Return the [X, Y] coordinate for the center point of the cell that contains the specified text.  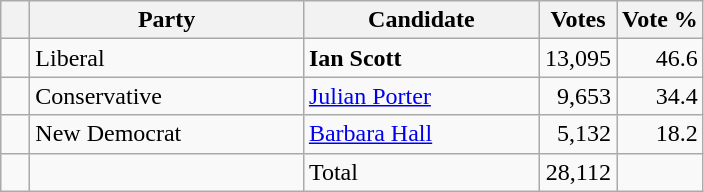
Votes [578, 20]
Ian Scott [421, 58]
Julian Porter [421, 96]
13,095 [578, 58]
Barbara Hall [421, 134]
34.4 [660, 96]
5,132 [578, 134]
Candidate [421, 20]
28,112 [578, 172]
9,653 [578, 96]
46.6 [660, 58]
Liberal [167, 58]
Party [167, 20]
Total [421, 172]
New Democrat [167, 134]
Vote % [660, 20]
18.2 [660, 134]
Conservative [167, 96]
